Detect which cell encompasses the target text, then output its (x, y) center coordinate. 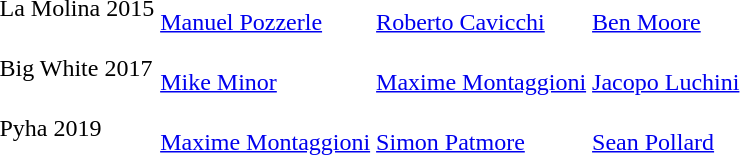
Maxime Montaggioni (482, 68)
Mike Minor (266, 68)
